Detect which cell encompasses the target text, then output its [x, y] center coordinate. 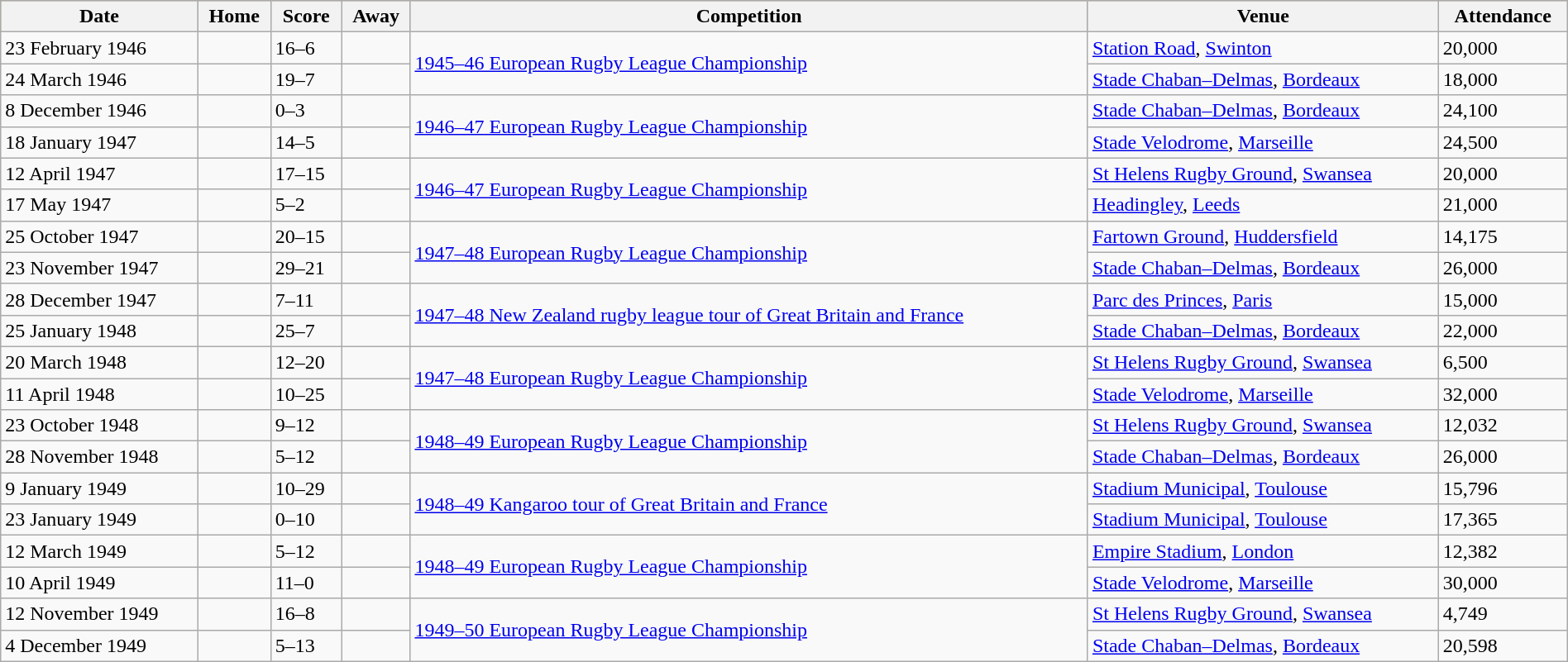
Away [375, 17]
1948–49 Kangaroo tour of Great Britain and France [749, 504]
24,500 [1503, 142]
Parc des Princes, Paris [1263, 299]
0–10 [306, 520]
21,000 [1503, 205]
16–8 [306, 614]
15,796 [1503, 488]
19–7 [306, 79]
32,000 [1503, 394]
6,500 [1503, 362]
1947–48 New Zealand rugby league tour of Great Britain and France [749, 315]
12,032 [1503, 426]
1949–50 European Rugby League Championship [749, 630]
17,365 [1503, 520]
11–0 [306, 583]
12 November 1949 [99, 614]
9–12 [306, 426]
29–21 [306, 268]
20,598 [1503, 645]
23 October 1948 [99, 426]
20–15 [306, 236]
12 April 1947 [99, 174]
17–15 [306, 174]
30,000 [1503, 583]
Station Road, Swinton [1263, 48]
10 April 1949 [99, 583]
Competition [749, 17]
Venue [1263, 17]
25–7 [306, 331]
12–20 [306, 362]
11 April 1948 [99, 394]
Headingley, Leeds [1263, 205]
14–5 [306, 142]
23 February 1946 [99, 48]
24 March 1946 [99, 79]
23 November 1947 [99, 268]
Home [234, 17]
28 November 1948 [99, 457]
8 December 1946 [99, 111]
20 March 1948 [99, 362]
14,175 [1503, 236]
0–3 [306, 111]
25 October 1947 [99, 236]
28 December 1947 [99, 299]
18,000 [1503, 79]
Empire Stadium, London [1263, 551]
7–11 [306, 299]
12 March 1949 [99, 551]
15,000 [1503, 299]
Fartown Ground, Huddersfield [1263, 236]
5–13 [306, 645]
12,382 [1503, 551]
Attendance [1503, 17]
1945–46 European Rugby League Championship [749, 64]
18 January 1947 [99, 142]
4,749 [1503, 614]
9 January 1949 [99, 488]
Score [306, 17]
25 January 1948 [99, 331]
4 December 1949 [99, 645]
17 May 1947 [99, 205]
10–29 [306, 488]
24,100 [1503, 111]
5–2 [306, 205]
23 January 1949 [99, 520]
10–25 [306, 394]
Date [99, 17]
16–6 [306, 48]
22,000 [1503, 331]
